Search for the cell housing the specified text and yield its [X, Y] center coordinate. 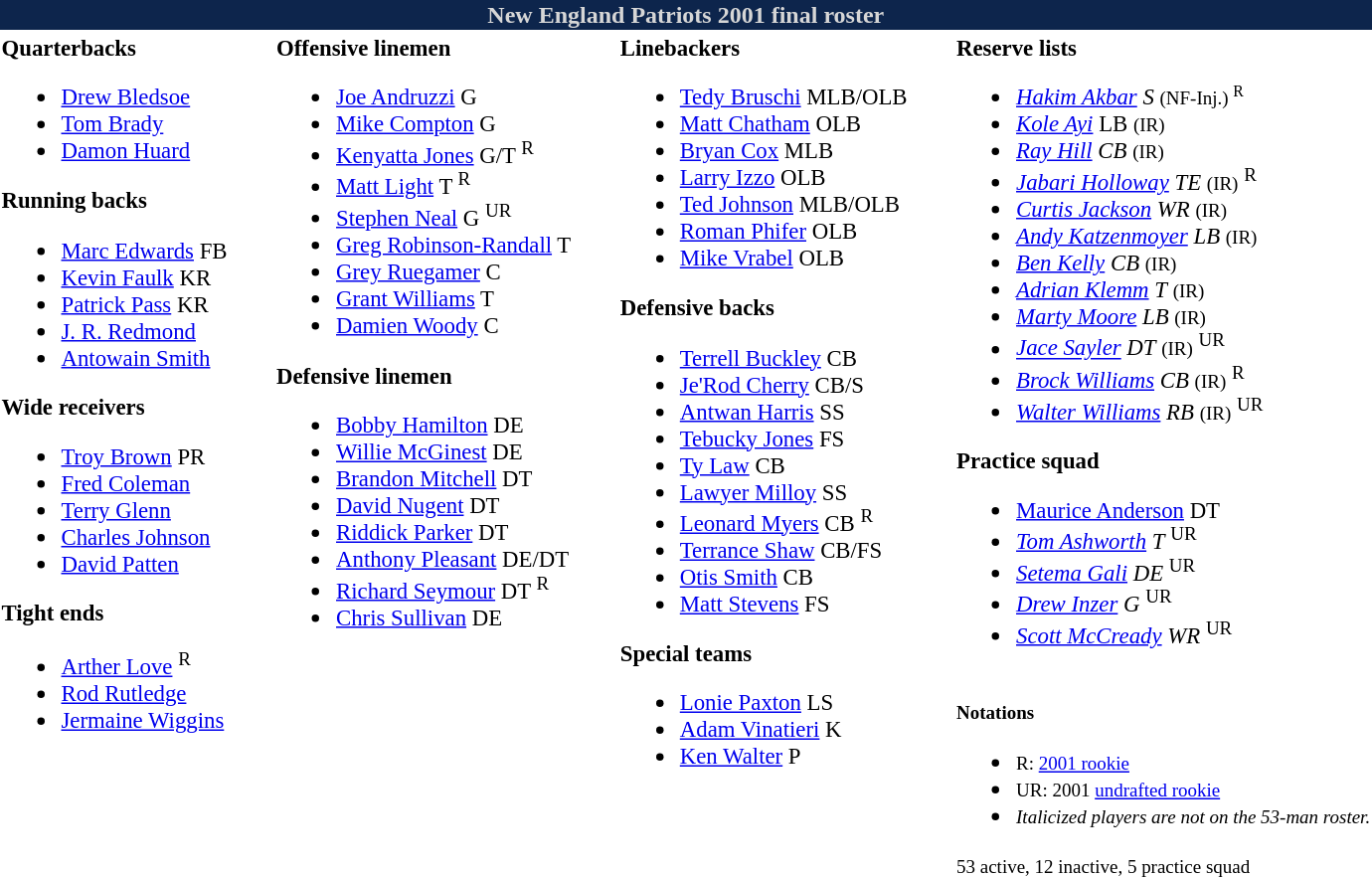
New England Patriots 2001 final roster [686, 15]
